Output the (x, y) coordinate of the center of the cell containing the given text.  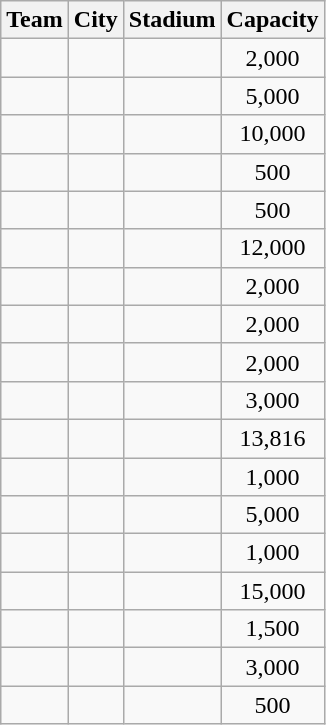
12,000 (272, 248)
Team (35, 20)
Capacity (272, 20)
1,500 (272, 629)
10,000 (272, 134)
15,000 (272, 591)
Stadium (172, 20)
13,816 (272, 438)
City (96, 20)
